Search for the cell housing the specified text and yield its (x, y) center coordinate. 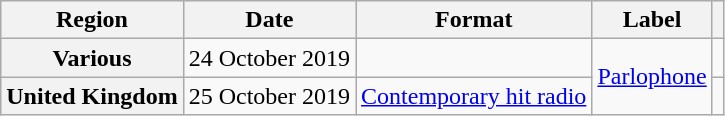
United Kingdom (92, 96)
25 October 2019 (269, 96)
Parlophone (652, 77)
Region (92, 20)
24 October 2019 (269, 58)
Contemporary hit radio (474, 96)
Date (269, 20)
Format (474, 20)
Label (652, 20)
Various (92, 58)
